Locate the cell with the specified text and output its (X, Y) center coordinate. 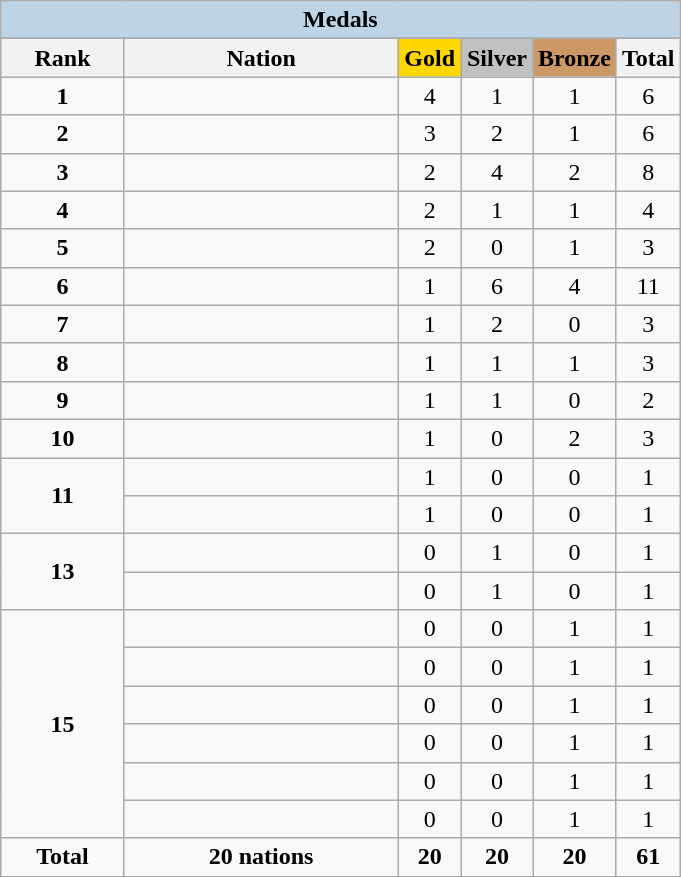
5 (63, 248)
10 (63, 438)
7 (63, 324)
13 (63, 572)
Rank (63, 58)
9 (63, 400)
Medals (340, 20)
Nation (261, 58)
Silver (496, 58)
Gold (430, 58)
15 (63, 724)
20 nations (261, 857)
61 (648, 857)
Bronze (574, 58)
